Determine the (X, Y) coordinate at the center of the cell enclosing the given text.  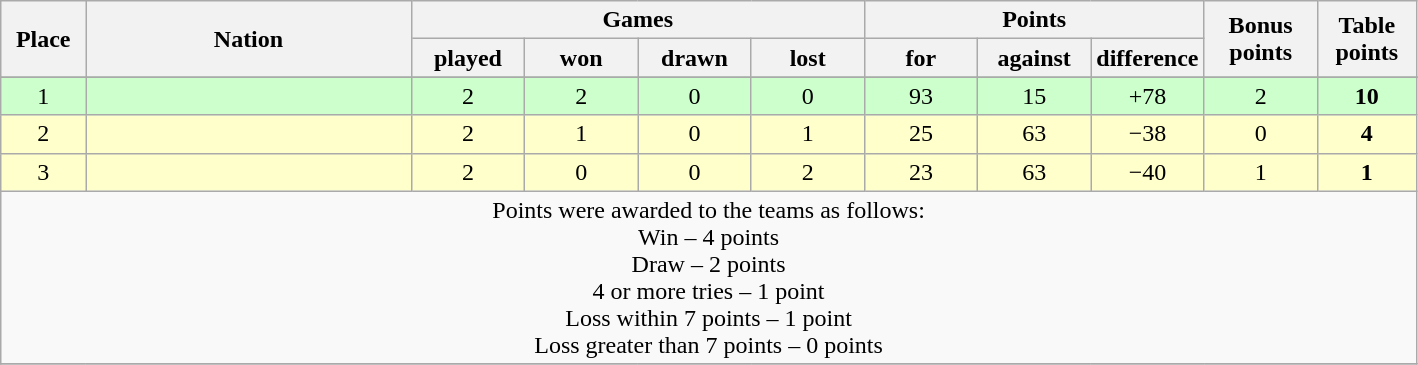
3 (44, 172)
10 (1366, 96)
Nation (249, 39)
+78 (1148, 96)
drawn (694, 58)
4 (1366, 134)
Tablepoints (1366, 39)
lost (808, 58)
difference (1148, 58)
Place (44, 39)
won (582, 58)
25 (920, 134)
15 (1034, 96)
23 (920, 172)
for (920, 58)
−40 (1148, 172)
−38 (1148, 134)
93 (920, 96)
Bonuspoints (1260, 39)
Points (1034, 20)
against (1034, 58)
played (468, 58)
Games (638, 20)
